Return the (X, Y) coordinate for the center point of the cell that contains the specified text.  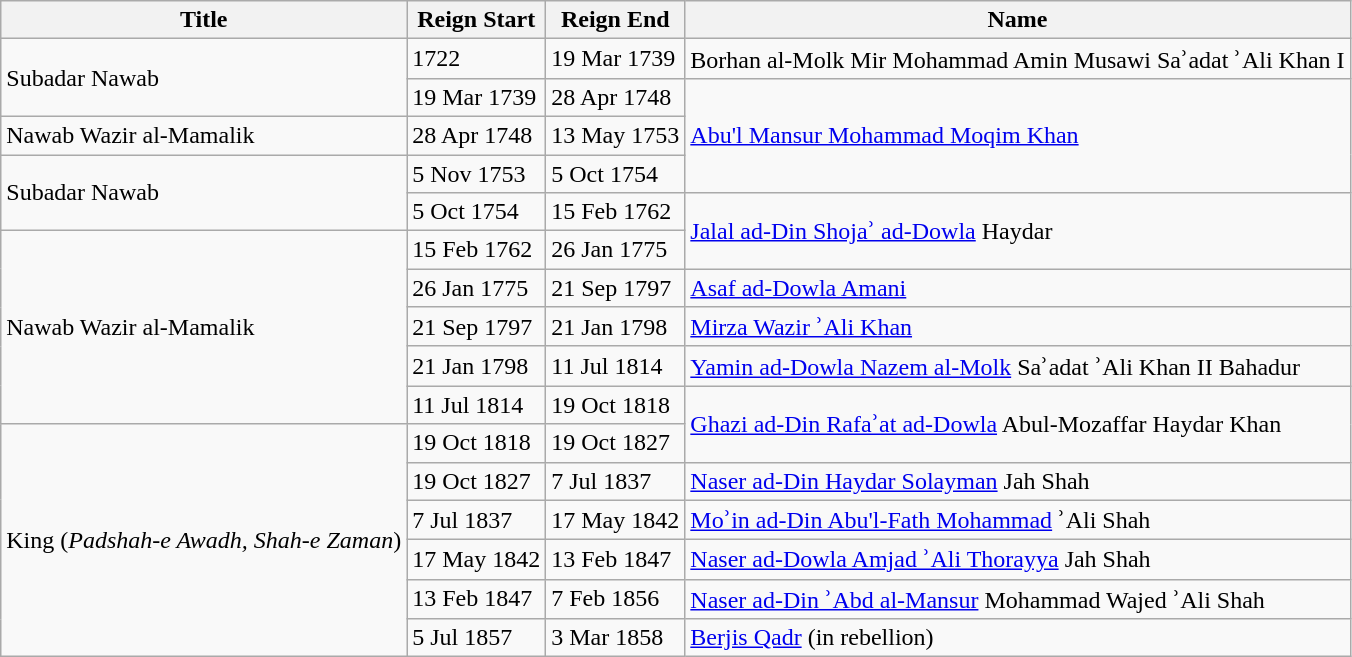
Abu'l Mansur Mohammad Moqim Khan (1018, 135)
Reign Start (476, 20)
Berjis Qadr (in rebellion) (1018, 638)
5 Jul 1857 (476, 638)
Name (1018, 20)
King (Padshah-e Awadh, Shah-e Zaman) (204, 540)
5 Nov 1753 (476, 173)
Moʾin ad-Din Abu'l-Fath Mohammad ʾAli Shah (1018, 520)
Title (204, 20)
Jalal ad-Din Shojaʾ ad-Dowla Haydar (1018, 231)
Naser ad-Din Haydar Solayman Jah Shah (1018, 481)
Naser ad-Dowla Amjad ʾAli Thorayya Jah Shah (1018, 560)
1722 (476, 59)
3 Mar 1858 (616, 638)
Mirza Wazir ʾAli Khan (1018, 327)
Reign End (616, 20)
13 May 1753 (616, 135)
Naser ad-Din ʾAbd al-Mansur Mohammad Wajed ʾAli Shah (1018, 599)
Borhan al-Molk Mir Mohammad Amin Musawi Saʾadat ʾAli Khan I (1018, 59)
7 Feb 1856 (616, 599)
Ghazi ad-Din Rafaʾat ad-Dowla Abul-Mozaffar Haydar Khan (1018, 424)
Yamin ad-Dowla Nazem al-Molk Saʾadat ʾAli Khan II Bahadur (1018, 366)
Asaf ad-Dowla Amani (1018, 288)
